Output the (x, y) coordinate of the center of the cell containing the given text.  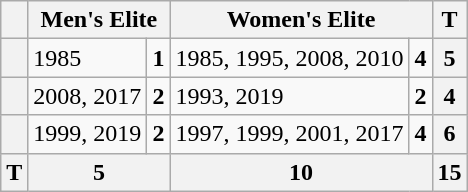
6 (450, 134)
Women's Elite (301, 20)
2008, 2017 (88, 96)
1 (158, 58)
1999, 2019 (88, 134)
1997, 1999, 2001, 2017 (290, 134)
1993, 2019 (290, 96)
10 (301, 172)
15 (450, 172)
1985, 1995, 2008, 2010 (290, 58)
Men's Elite (99, 20)
1985 (88, 58)
